Return (X, Y) of the center of cell containing provided text 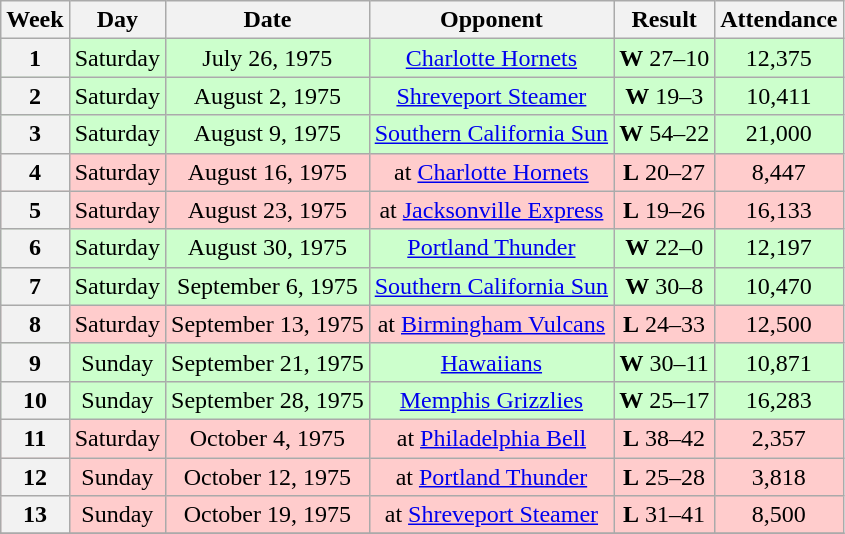
September 21, 1975 (268, 362)
W 30–11 (664, 362)
Date (268, 20)
W 25–17 (664, 400)
16,133 (779, 210)
10 (35, 400)
10,871 (779, 362)
3,818 (779, 477)
12 (35, 477)
L 19–26 (664, 210)
10,470 (779, 286)
4 (35, 172)
October 19, 1975 (268, 515)
2,357 (779, 438)
September 6, 1975 (268, 286)
Result (664, 20)
Opponent (491, 20)
11 (35, 438)
8,500 (779, 515)
W 22–0 (664, 248)
September 28, 1975 (268, 400)
July 26, 1975 (268, 58)
at Shreveport Steamer (491, 515)
August 2, 1975 (268, 96)
at Portland Thunder (491, 477)
August 9, 1975 (268, 134)
16,283 (779, 400)
Week (35, 20)
12,500 (779, 324)
W 54–22 (664, 134)
8 (35, 324)
L 24–33 (664, 324)
9 (35, 362)
at Charlotte Hornets (491, 172)
Shreveport Steamer (491, 96)
Portland Thunder (491, 248)
Charlotte Hornets (491, 58)
W 19–3 (664, 96)
13 (35, 515)
at Philadelphia Bell (491, 438)
August 16, 1975 (268, 172)
W 27–10 (664, 58)
8,447 (779, 172)
Attendance (779, 20)
Hawaiians (491, 362)
2 (35, 96)
21,000 (779, 134)
October 4, 1975 (268, 438)
at Birmingham Vulcans (491, 324)
L 20–27 (664, 172)
6 (35, 248)
W 30–8 (664, 286)
August 30, 1975 (268, 248)
7 (35, 286)
5 (35, 210)
Day (117, 20)
10,411 (779, 96)
L 31–41 (664, 515)
October 12, 1975 (268, 477)
Memphis Grizzlies (491, 400)
1 (35, 58)
August 23, 1975 (268, 210)
12,375 (779, 58)
12,197 (779, 248)
September 13, 1975 (268, 324)
L 38–42 (664, 438)
at Jacksonville Express (491, 210)
3 (35, 134)
L 25–28 (664, 477)
